Search for the cell housing the specified text and yield its [X, Y] center coordinate. 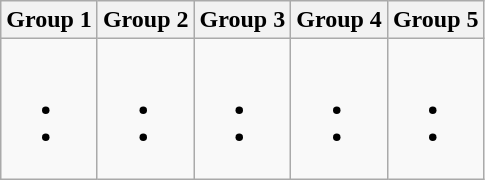
Group 5 [436, 20]
Group 4 [340, 20]
Group 1 [50, 20]
Group 3 [242, 20]
Group 2 [146, 20]
